Capture the cell that displays the provided text and extract its (X, Y) central coordinate. 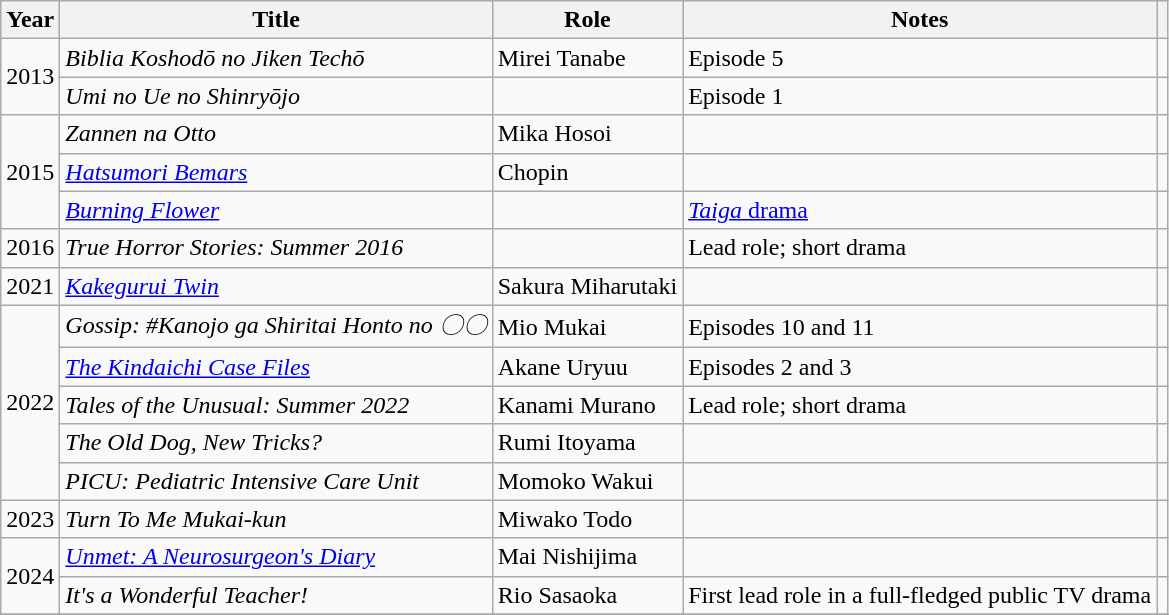
Akane Uryuu (587, 367)
Role (587, 20)
The Kindaichi Case Files (276, 367)
Tales of the Unusual: Summer 2022 (276, 405)
Chopin (587, 172)
Sakura Miharutaki (587, 286)
Turn To Me Mukai-kun (276, 519)
2023 (30, 519)
Mika Hosoi (587, 134)
2021 (30, 286)
Episodes 2 and 3 (920, 367)
Mio Mukai (587, 326)
2016 (30, 248)
Rumi Itoyama (587, 443)
Momoko Wakui (587, 481)
Biblia Koshodō no Jiken Techō (276, 58)
2024 (30, 576)
Kakegurui Twin (276, 286)
Miwako Todo (587, 519)
Notes (920, 20)
Taiga drama (920, 210)
Kanami Murano (587, 405)
Gossip: #Kanojo ga Shiritai Honto no 〇〇 (276, 326)
The Old Dog, New Tricks? (276, 443)
True Horror Stories: Summer 2016 (276, 248)
Unmet: A Neurosurgeon's Diary (276, 557)
Year (30, 20)
2022 (30, 402)
Umi no Ue no Shinryōjo (276, 96)
Hatsumori Bemars (276, 172)
Burning Flower (276, 210)
Title (276, 20)
Episode 1 (920, 96)
2013 (30, 77)
Zannen na Otto (276, 134)
Rio Sasaoka (587, 595)
Episode 5 (920, 58)
Mirei Tanabe (587, 58)
Mai Nishijima (587, 557)
It's a Wonderful Teacher! (276, 595)
Episodes 10 and 11 (920, 326)
First lead role in a full-fledged public TV drama (920, 595)
PICU: Pediatric Intensive Care Unit (276, 481)
2015 (30, 172)
